Provide the (X, Y) coordinate of the cell's center where the given text is located.  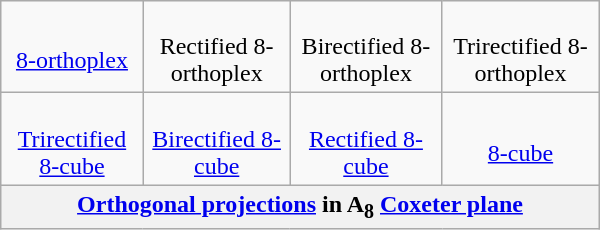
Trirectified 8-orthoplex (521, 47)
Birectified 8-orthoplex (366, 47)
Rectified 8-orthoplex (216, 47)
8-orthoplex (72, 47)
Orthogonal projections in A8 Coxeter plane (300, 207)
Rectified 8-cube (366, 139)
Birectified 8-cube (216, 139)
8-cube (521, 139)
Trirectified 8-cube (72, 139)
